Capture the cell that displays the provided text and extract its [X, Y] central coordinate. 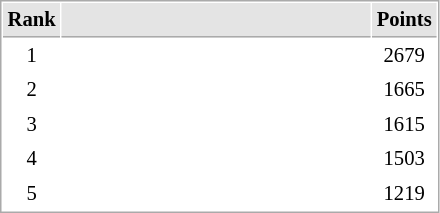
1219 [404, 194]
1665 [404, 90]
3 [32, 124]
4 [32, 158]
1 [32, 56]
2679 [404, 56]
1615 [404, 124]
2 [32, 90]
1503 [404, 158]
Points [404, 20]
Rank [32, 20]
5 [32, 194]
